Determine the (x, y) coordinate at the center of the cell enclosing the given text.  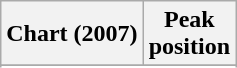
Chart (2007) (72, 34)
Peak position (189, 34)
